Find where the given text appears and provide that cell's center as (X, Y) coordinate. 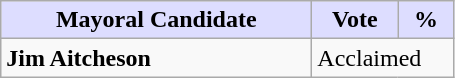
Jim Aitcheson (156, 58)
% (426, 20)
Mayoral Candidate (156, 20)
Vote (355, 20)
Acclaimed (383, 58)
